Return the [x, y] coordinate for the center point of the cell that contains the specified text.  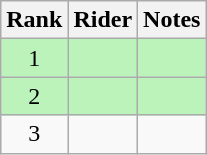
3 [34, 134]
Notes [172, 20]
Rider [103, 20]
2 [34, 96]
Rank [34, 20]
1 [34, 58]
